From the cell containing the given text, extract its center point as [X, Y] coordinate. 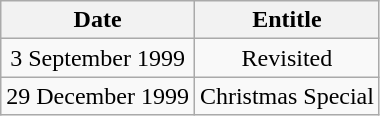
3 September 1999 [98, 58]
Entitle [286, 20]
Revisited [286, 58]
Date [98, 20]
Christmas Special [286, 96]
29 December 1999 [98, 96]
